Determine the (X, Y) coordinate at the center of the cell enclosing the given text.  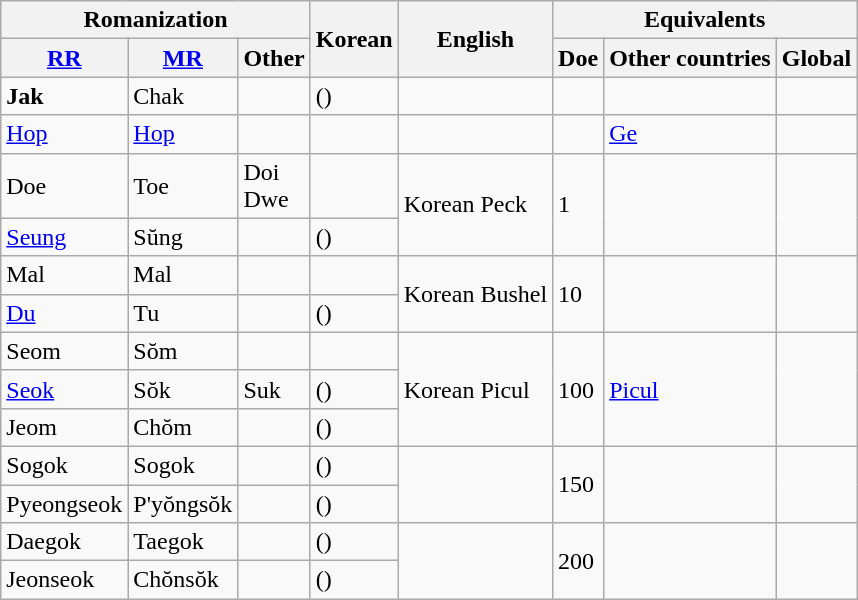
Chak (183, 96)
MR (183, 58)
Korean Peck (475, 204)
Sŏk (183, 389)
1 (578, 204)
Chŏnsŏk (183, 580)
Equivalents (705, 20)
150 (578, 484)
DoiDwe (274, 186)
Picul (690, 389)
RR (64, 58)
Korean Bushel (475, 294)
English (475, 39)
Suk (274, 389)
Seom (64, 351)
Du (64, 313)
Pyeongseok (64, 503)
Global (816, 58)
Other countries (690, 58)
Chŏm (183, 427)
P'yŏngsŏk (183, 503)
Ge (690, 134)
Sŏm (183, 351)
Korean Picul (475, 389)
Taegok (183, 542)
Romanization (156, 20)
10 (578, 294)
Seok (64, 389)
Other (274, 58)
Jeom (64, 427)
Jak (64, 96)
Tu (183, 313)
Seung (64, 237)
Sŭng (183, 237)
200 (578, 561)
Jeonseok (64, 580)
Korean (354, 39)
100 (578, 389)
Toe (183, 186)
Daegok (64, 542)
